Return the [X, Y] coordinate for the center point of the cell that contains the specified text.  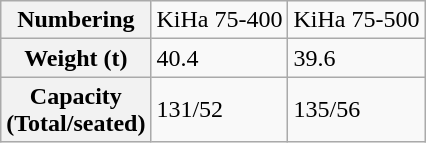
135/56 [356, 110]
131/52 [220, 110]
KiHa 75-500 [356, 20]
Numbering [76, 20]
Weight (t) [76, 58]
KiHa 75-400 [220, 20]
Capacity(Total/seated) [76, 110]
40.4 [220, 58]
39.6 [356, 58]
